Scan for the cell matching the given text and deliver its (X, Y) coordinate at center. 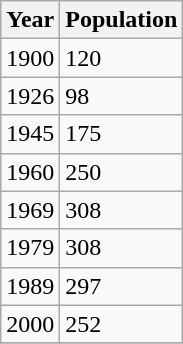
250 (122, 172)
1900 (30, 58)
Year (30, 20)
1979 (30, 248)
1989 (30, 286)
1945 (30, 134)
1926 (30, 96)
2000 (30, 324)
1960 (30, 172)
297 (122, 286)
175 (122, 134)
252 (122, 324)
98 (122, 96)
120 (122, 58)
1969 (30, 210)
Population (122, 20)
